Find where the given text appears and provide that cell's center as (x, y) coordinate. 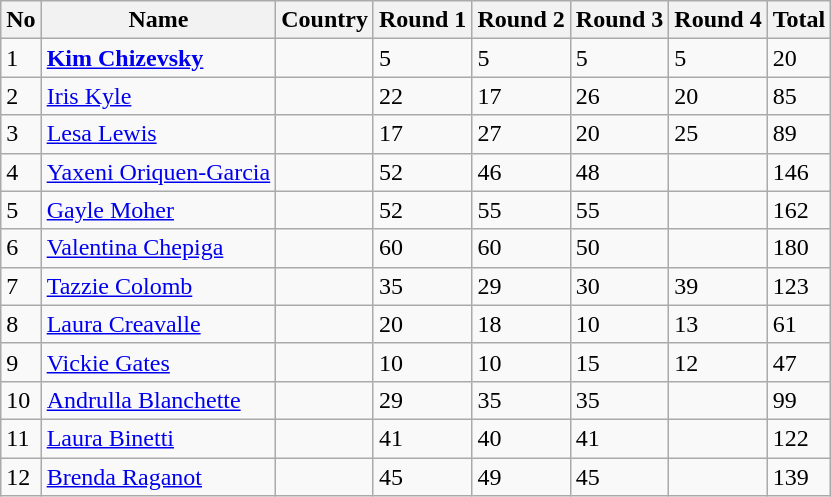
7 (21, 286)
Round 4 (718, 20)
13 (718, 324)
2 (21, 96)
40 (521, 438)
61 (799, 324)
123 (799, 286)
Brenda Raganot (158, 477)
25 (718, 134)
Yaxeni Oriquen-Garcia (158, 172)
11 (21, 438)
Andrulla Blanchette (158, 400)
180 (799, 248)
Vickie Gates (158, 362)
4 (21, 172)
Iris Kyle (158, 96)
46 (521, 172)
Round 1 (422, 20)
22 (422, 96)
146 (799, 172)
122 (799, 438)
Valentina Chepiga (158, 248)
Round 3 (619, 20)
18 (521, 324)
139 (799, 477)
6 (21, 248)
48 (619, 172)
Gayle Moher (158, 210)
9 (21, 362)
162 (799, 210)
85 (799, 96)
30 (619, 286)
8 (21, 324)
Tazzie Colomb (158, 286)
Kim Chizevsky (158, 58)
89 (799, 134)
Total (799, 20)
Round 2 (521, 20)
47 (799, 362)
3 (21, 134)
Laura Creavalle (158, 324)
Laura Binetti (158, 438)
27 (521, 134)
Name (158, 20)
15 (619, 362)
49 (521, 477)
Country (325, 20)
99 (799, 400)
26 (619, 96)
Lesa Lewis (158, 134)
1 (21, 58)
No (21, 20)
39 (718, 286)
50 (619, 248)
